Pinpoint the cell where the given text exists, returning its [X, Y] midpoint coordinate. 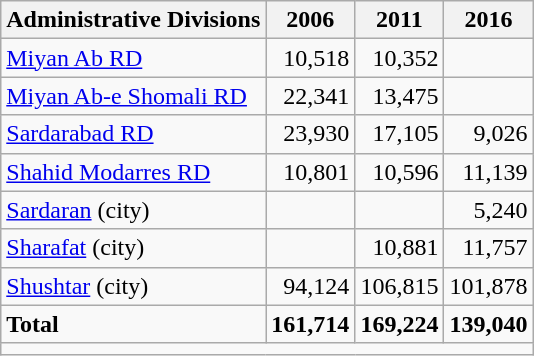
10,881 [400, 248]
Miyan Ab-e Shomali RD [134, 96]
Miyan Ab RD [134, 58]
10,596 [400, 172]
11,139 [488, 172]
106,815 [400, 286]
10,518 [310, 58]
Sardarabad RD [134, 134]
169,224 [400, 324]
2011 [400, 20]
22,341 [310, 96]
13,475 [400, 96]
101,878 [488, 286]
10,352 [400, 58]
Total [134, 324]
2006 [310, 20]
2016 [488, 20]
Administrative Divisions [134, 20]
Shahid Modarres RD [134, 172]
9,026 [488, 134]
17,105 [400, 134]
Shushtar (city) [134, 286]
Sharafat (city) [134, 248]
5,240 [488, 210]
161,714 [310, 324]
139,040 [488, 324]
94,124 [310, 286]
Sardaran (city) [134, 210]
23,930 [310, 134]
11,757 [488, 248]
10,801 [310, 172]
